Detect which cell encompasses the target text, then output its [X, Y] center coordinate. 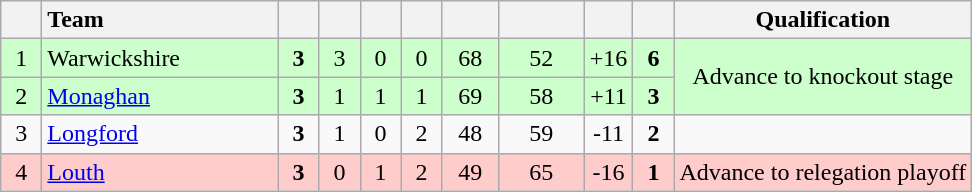
59 [541, 134]
4 [22, 172]
+16 [608, 58]
6 [654, 58]
Advance to knockout stage [823, 77]
Qualification [823, 20]
Warwickshire [160, 58]
-11 [608, 134]
-16 [608, 172]
48 [470, 134]
65 [541, 172]
69 [470, 96]
+11 [608, 96]
Longford [160, 134]
52 [541, 58]
58 [541, 96]
49 [470, 172]
68 [470, 58]
Louth [160, 172]
Advance to relegation playoff [823, 172]
Team [160, 20]
Monaghan [160, 96]
